Identify which cell holds the provided text, then report its [x, y] central coordinate. 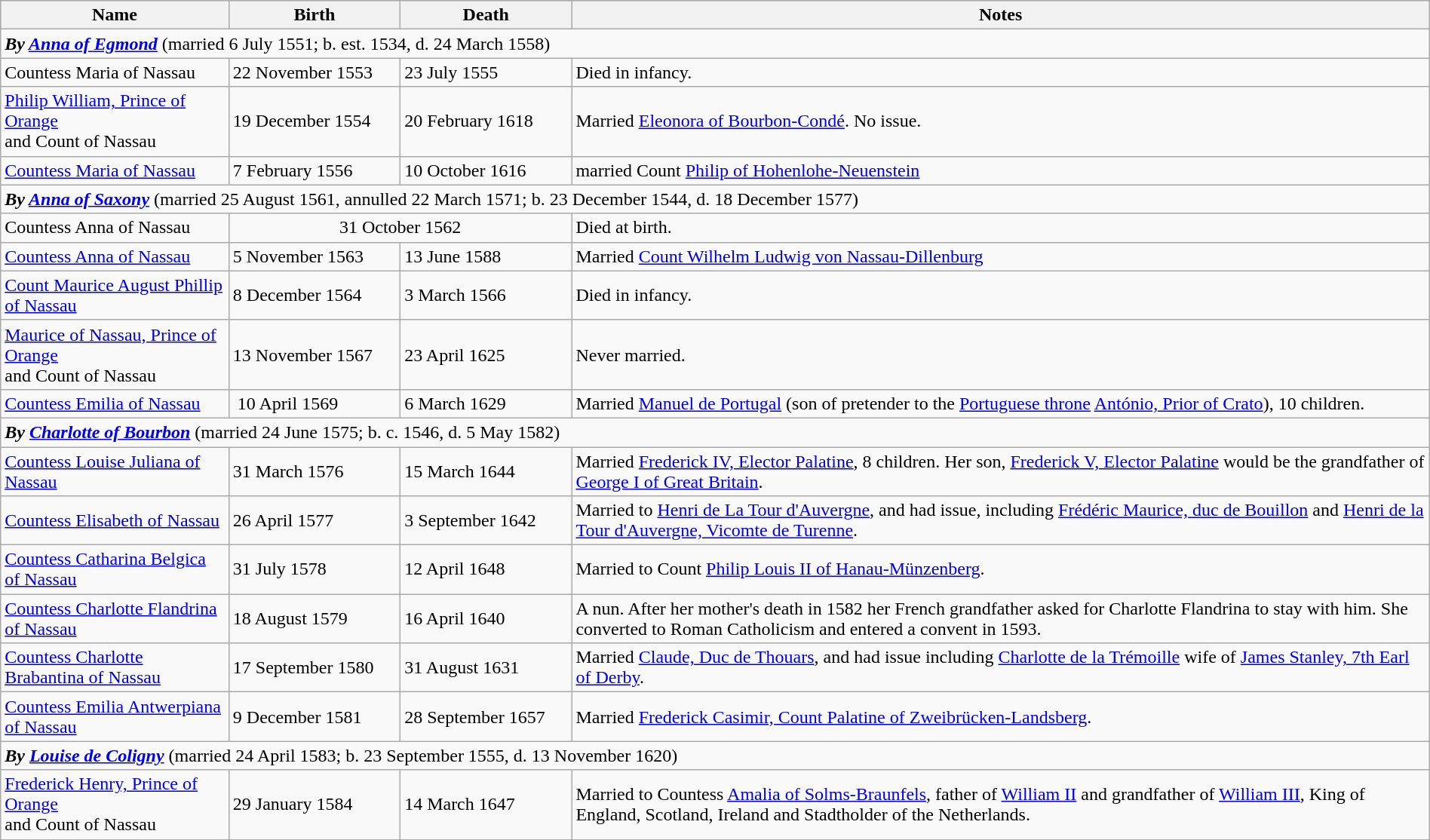
22 November 1553 [314, 72]
10 October 1616 [486, 170]
Married Frederick IV, Elector Palatine, 8 children. Her son, Frederick V, Elector Palatine would be the grandfather of George I of Great Britain. [1000, 471]
Count Maurice August Phillip of Nassau [115, 296]
29 January 1584 [314, 805]
17 September 1580 [314, 668]
Married Frederick Casimir, Count Palatine of Zweibrücken-Landsberg. [1000, 716]
Name [115, 15]
Countess Charlotte Flandrina of Nassau [115, 618]
19 December 1554 [314, 121]
20 February 1618 [486, 121]
23 April 1625 [486, 354]
7 February 1556 [314, 170]
Countess Charlotte Brabantina of Nassau [115, 668]
By Charlotte of Bourbon (married 24 June 1575; b. c. 1546, d. 5 May 1582) [715, 432]
18 August 1579 [314, 618]
Died at birth. [1000, 228]
Death [486, 15]
3 September 1642 [486, 520]
Countess Emilia of Nassau [115, 403]
5 November 1563 [314, 256]
23 July 1555 [486, 72]
Married Claude, Duc de Thouars, and had issue including Charlotte de la Trémoille wife of James Stanley, 7th Earl of Derby. [1000, 668]
Notes [1000, 15]
Countess Elisabeth of Nassau [115, 520]
28 September 1657 [486, 716]
31 March 1576 [314, 471]
10 April 1569 [314, 403]
Never married. [1000, 354]
By Louise de Coligny (married 24 April 1583; b. 23 September 1555, d. 13 November 1620) [715, 756]
31 August 1631 [486, 668]
Maurice of Nassau, Prince of Orangeand Count of Nassau [115, 354]
16 April 1640 [486, 618]
12 April 1648 [486, 570]
15 March 1644 [486, 471]
Married Manuel de Portugal (son of pretender to the Portuguese throne António, Prior of Crato), 10 children. [1000, 403]
married Count Philip of Hohenlohe-Neuenstein [1000, 170]
Countess Catharina Belgica of Nassau [115, 570]
Married Eleonora of Bourbon-Condé. No issue. [1000, 121]
By Anna of Saxony (married 25 August 1561, annulled 22 March 1571; b. 23 December 1544, d. 18 December 1577) [715, 199]
8 December 1564 [314, 296]
9 December 1581 [314, 716]
13 November 1567 [314, 354]
31 October 1562 [400, 228]
Countess Louise Juliana of Nassau [115, 471]
13 June 1588 [486, 256]
26 April 1577 [314, 520]
Countess Emilia Antwerpiana of Nassau [115, 716]
3 March 1566 [486, 296]
Birth [314, 15]
Philip William, Prince of Orangeand Count of Nassau [115, 121]
14 March 1647 [486, 805]
6 March 1629 [486, 403]
Frederick Henry, Prince of Orangeand Count of Nassau [115, 805]
By Anna of Egmond (married 6 July 1551; b. est. 1534, d. 24 March 1558) [715, 44]
Married Count Wilhelm Ludwig von Nassau-Dillenburg [1000, 256]
31 July 1578 [314, 570]
Married to Count Philip Louis II of Hanau-Münzenberg. [1000, 570]
